Pinpoint the cell where the given text exists, returning its (X, Y) midpoint coordinate. 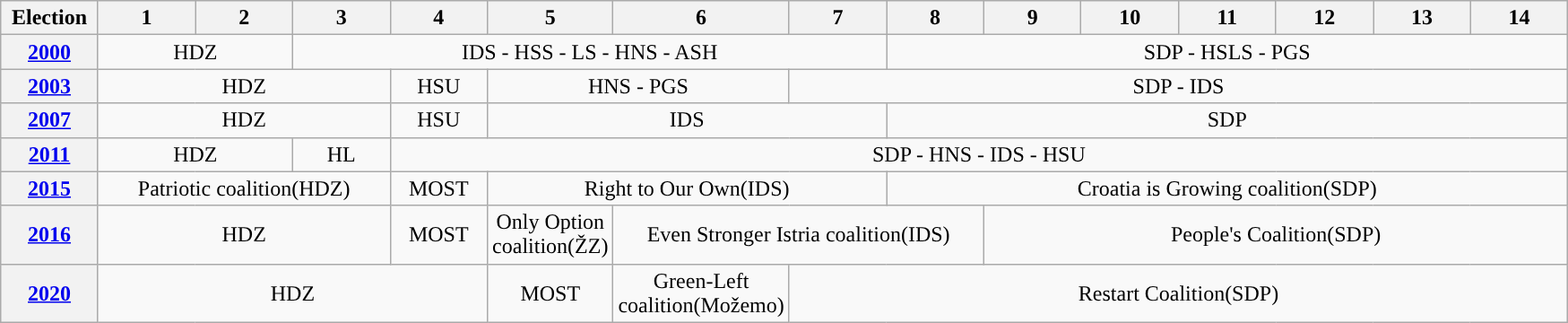
5 (550, 18)
1 (147, 18)
13 (1422, 18)
7 (837, 18)
IDS (687, 120)
2015 (50, 188)
9 (1033, 18)
Restart Coalition(SDP) (1178, 292)
2000 (50, 52)
HL (341, 154)
Election (50, 18)
12 (1325, 18)
SDP (1227, 120)
Even Stronger Istria coalition(IDS) (798, 235)
HNS - PGS (638, 86)
SDP - HSLS - PGS (1227, 52)
2 (244, 18)
2003 (50, 86)
Right to Our Own(IDS) (687, 188)
8 (936, 18)
Only Option coalition(ŽZ) (550, 235)
2007 (50, 120)
2020 (50, 292)
SDP - HNS - IDS - HSU (979, 154)
10 (1130, 18)
3 (341, 18)
2016 (50, 235)
2011 (50, 154)
Croatia is Growing coalition(SDP) (1227, 188)
SDP - IDS (1178, 86)
11 (1226, 18)
IDS - HSS - LS - HNS - ASH (589, 52)
14 (1519, 18)
People's Coalition(SDP) (1275, 235)
4 (439, 18)
6 (701, 18)
Patriotic coalition(HDZ) (244, 188)
Green-Left coalition(Možemo) (701, 292)
